Provide the [x, y] coordinate of the cell's center where the given text is located.  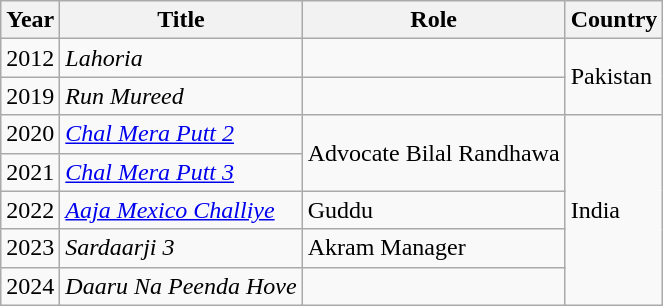
Run Mureed [181, 96]
2020 [30, 134]
Chal Mera Putt 2 [181, 134]
Sardaarji 3 [181, 248]
2023 [30, 248]
Role [434, 20]
Guddu [434, 210]
Advocate Bilal Randhawa [434, 153]
Chal Mera Putt 3 [181, 172]
Aaja Mexico Challiye [181, 210]
2021 [30, 172]
India [614, 210]
Title [181, 20]
Lahoria [181, 58]
2024 [30, 286]
Pakistan [614, 77]
Country [614, 20]
Akram Manager [434, 248]
Year [30, 20]
2019 [30, 96]
2022 [30, 210]
Daaru Na Peenda Hove [181, 286]
2012 [30, 58]
